Scan for the cell matching the given text and deliver its (X, Y) coordinate at center. 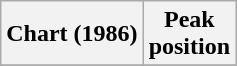
Peakposition (189, 34)
Chart (1986) (72, 34)
